Provide the [X, Y] coordinate of the cell's center where the given text is located.  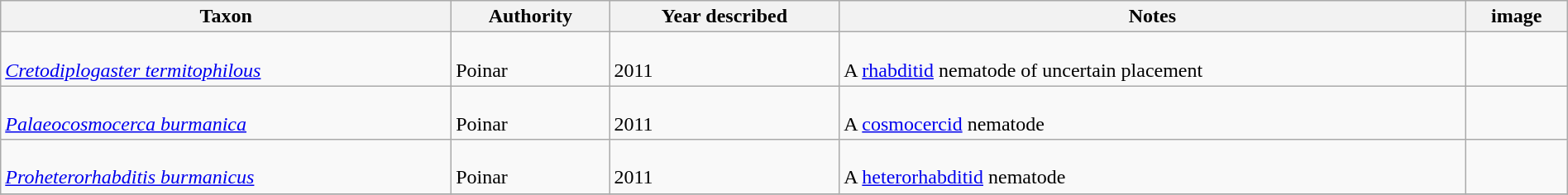
A rhabditid nematode of uncertain placement [1153, 59]
image [1517, 17]
Cretodiplogaster termitophilous [227, 59]
Notes [1153, 17]
Proheterorhabditis burmanicus [227, 167]
Palaeocosmocerca burmanica [227, 112]
Year described [724, 17]
Authority [531, 17]
A heterorhabditid nematode [1153, 167]
Taxon [227, 17]
A cosmocercid nematode [1153, 112]
